Return (X, Y) of the center of cell containing provided text 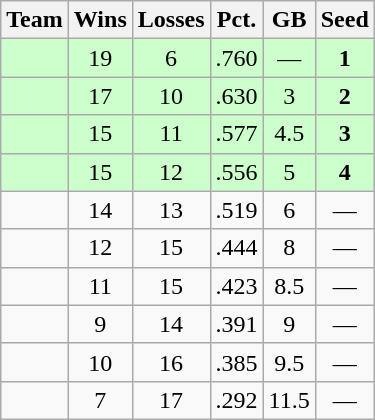
16 (171, 362)
19 (100, 58)
.385 (236, 362)
Losses (171, 20)
.556 (236, 172)
Pct. (236, 20)
.444 (236, 248)
7 (100, 400)
8 (289, 248)
9.5 (289, 362)
.391 (236, 324)
GB (289, 20)
.519 (236, 210)
.630 (236, 96)
Team (35, 20)
2 (344, 96)
13 (171, 210)
Seed (344, 20)
8.5 (289, 286)
.292 (236, 400)
Wins (100, 20)
.577 (236, 134)
5 (289, 172)
.760 (236, 58)
4 (344, 172)
11.5 (289, 400)
.423 (236, 286)
4.5 (289, 134)
1 (344, 58)
